Pinpoint the cell where the given text exists, returning its (X, Y) midpoint coordinate. 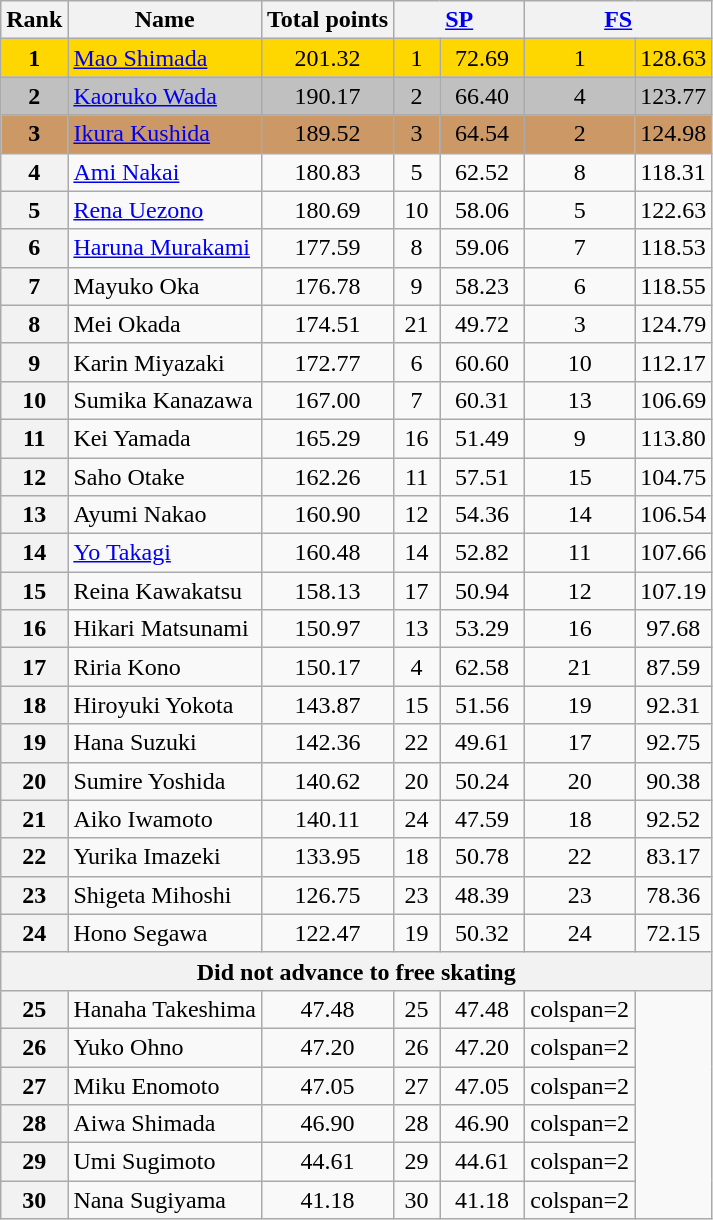
Hono Segawa (165, 933)
92.31 (674, 705)
Name (165, 20)
180.69 (327, 210)
176.78 (327, 286)
158.13 (327, 591)
Karin Miyazaki (165, 362)
113.80 (674, 438)
59.06 (482, 248)
124.98 (674, 134)
180.83 (327, 172)
50.78 (482, 857)
50.32 (482, 933)
174.51 (327, 324)
Yurika Imazeki (165, 857)
123.77 (674, 96)
106.54 (674, 515)
60.31 (482, 400)
201.32 (327, 58)
Hikari Matsunami (165, 629)
90.38 (674, 781)
64.54 (482, 134)
Miku Enomoto (165, 1085)
128.63 (674, 58)
Haruna Murakami (165, 248)
48.39 (482, 895)
143.87 (327, 705)
Sumire Yoshida (165, 781)
Kei Yamada (165, 438)
49.61 (482, 743)
Total points (327, 20)
57.51 (482, 477)
97.68 (674, 629)
Did not advance to free skating (356, 971)
190.17 (327, 96)
172.77 (327, 362)
104.75 (674, 477)
Umi Sugimoto (165, 1162)
72.15 (674, 933)
Aiko Iwamoto (165, 819)
112.17 (674, 362)
72.69 (482, 58)
107.66 (674, 553)
133.95 (327, 857)
Ayumi Nakao (165, 515)
53.29 (482, 629)
140.11 (327, 819)
Sumika Kanazawa (165, 400)
Kaoruko Wada (165, 96)
Rena Uezono (165, 210)
122.47 (327, 933)
118.53 (674, 248)
167.00 (327, 400)
142.36 (327, 743)
50.24 (482, 781)
122.63 (674, 210)
165.29 (327, 438)
62.52 (482, 172)
49.72 (482, 324)
Ikura Kushida (165, 134)
106.69 (674, 400)
118.55 (674, 286)
92.75 (674, 743)
Aiwa Shimada (165, 1124)
FS (618, 20)
107.19 (674, 591)
Yo Takagi (165, 553)
Nana Sugiyama (165, 1200)
SP (460, 20)
140.62 (327, 781)
54.36 (482, 515)
Yuko Ohno (165, 1047)
118.31 (674, 172)
83.17 (674, 857)
51.56 (482, 705)
51.49 (482, 438)
177.59 (327, 248)
62.58 (482, 667)
87.59 (674, 667)
Saho Otake (165, 477)
Mayuko Oka (165, 286)
126.75 (327, 895)
92.52 (674, 819)
58.06 (482, 210)
Hanaha Takeshima (165, 1009)
66.40 (482, 96)
162.26 (327, 477)
52.82 (482, 553)
124.79 (674, 324)
Shigeta Mihoshi (165, 895)
78.36 (674, 895)
50.94 (482, 591)
Mao Shimada (165, 58)
Reina Kawakatsu (165, 591)
Riria Kono (165, 667)
60.60 (482, 362)
Mei Okada (165, 324)
58.23 (482, 286)
Hiroyuki Yokota (165, 705)
Rank (34, 20)
189.52 (327, 134)
Ami Nakai (165, 172)
47.59 (482, 819)
160.90 (327, 515)
150.97 (327, 629)
Hana Suzuki (165, 743)
150.17 (327, 667)
160.48 (327, 553)
